For the text-containing cell, return its midpoint in [X, Y] coordinate format. 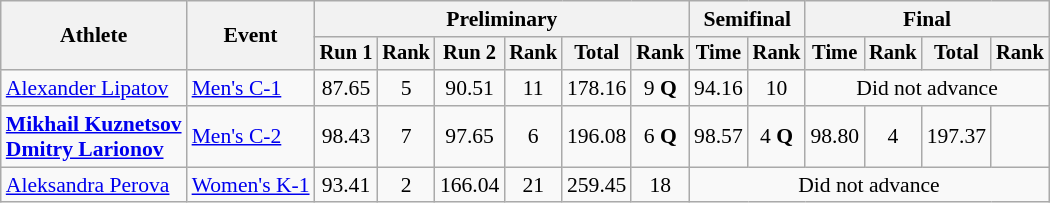
97.65 [470, 136]
196.08 [596, 136]
Alexander Lipatov [94, 88]
Semifinal [747, 19]
Men's C-2 [251, 136]
9 Q [660, 88]
2 [406, 185]
10 [777, 88]
Mikhail KuznetsovDmitry Larionov [94, 136]
87.65 [346, 88]
Women's K-1 [251, 185]
6 Q [660, 136]
Event [251, 36]
98.43 [346, 136]
5 [406, 88]
4 Q [777, 136]
21 [533, 185]
Run 2 [470, 54]
11 [533, 88]
197.37 [956, 136]
7 [406, 136]
178.16 [596, 88]
Run 1 [346, 54]
90.51 [470, 88]
94.16 [718, 88]
Final [926, 19]
6 [533, 136]
Aleksandra Perova [94, 185]
93.41 [346, 185]
4 [893, 136]
98.80 [834, 136]
Men's C-1 [251, 88]
18 [660, 185]
259.45 [596, 185]
Preliminary [502, 19]
166.04 [470, 185]
Athlete [94, 36]
98.57 [718, 136]
